Pinpoint the cell where the given text exists, returning its (X, Y) midpoint coordinate. 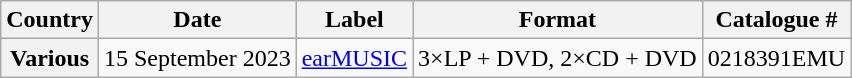
Date (197, 20)
Label (354, 20)
Country (50, 20)
Format (558, 20)
0218391EMU (776, 58)
15 September 2023 (197, 58)
Catalogue # (776, 20)
earMUSIC (354, 58)
Various (50, 58)
3×LP + DVD, 2×CD + DVD (558, 58)
